Output the (x, y) coordinate of the center of the cell containing the given text.  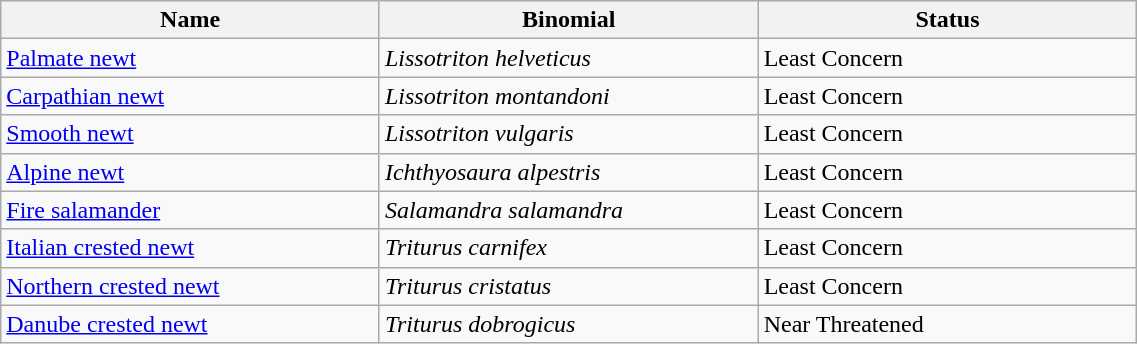
Smooth newt (190, 134)
Triturus cristatus (568, 286)
Italian crested newt (190, 248)
Triturus dobrogicus (568, 324)
Binomial (568, 20)
Lissotriton helveticus (568, 58)
Alpine newt (190, 172)
Carpathian newt (190, 96)
Ichthyosaura alpestris (568, 172)
Danube crested newt (190, 324)
Lissotriton vulgaris (568, 134)
Salamandra salamandra (568, 210)
Fire salamander (190, 210)
Palmate newt (190, 58)
Near Threatened (948, 324)
Status (948, 20)
Triturus carnifex (568, 248)
Lissotriton montandoni (568, 96)
Northern crested newt (190, 286)
Name (190, 20)
